Return the [X, Y] coordinate for the center point of the cell that contains the specified text.  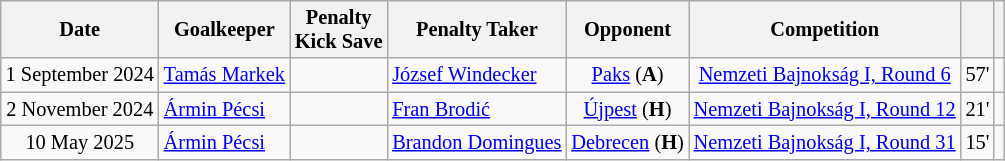
Penalty Taker [476, 29]
Nemzeti Bajnokság I, Round 12 [825, 109]
Debrecen (H) [627, 142]
2 November 2024 [80, 109]
1 September 2024 [80, 75]
Fran Brodić [476, 109]
15' [978, 142]
21' [978, 109]
József Windecker [476, 75]
Brandon Domingues [476, 142]
Competition [825, 29]
PenaltyKick Save [338, 29]
57' [978, 75]
10 May 2025 [80, 142]
Date [80, 29]
Nemzeti Bajnokság I, Round 6 [825, 75]
Paks (A) [627, 75]
Újpest (H) [627, 109]
Goalkeeper [224, 29]
Nemzeti Bajnokság I, Round 31 [825, 142]
Opponent [627, 29]
Tamás Markek [224, 75]
